Search for the cell housing the specified text and yield its [x, y] center coordinate. 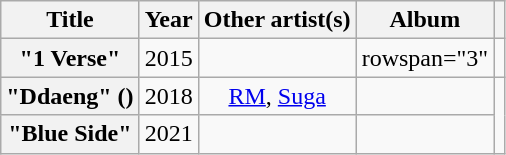
Title [70, 20]
2021 [168, 134]
Other artist(s) [277, 20]
Album [425, 20]
RM, Suga [277, 96]
"Blue Side" [70, 134]
"Ddaeng" () [70, 96]
2015 [168, 58]
2018 [168, 96]
Year [168, 20]
rowspan="3" [425, 58]
"1 Verse" [70, 58]
